Capture the cell that displays the provided text and extract its (X, Y) central coordinate. 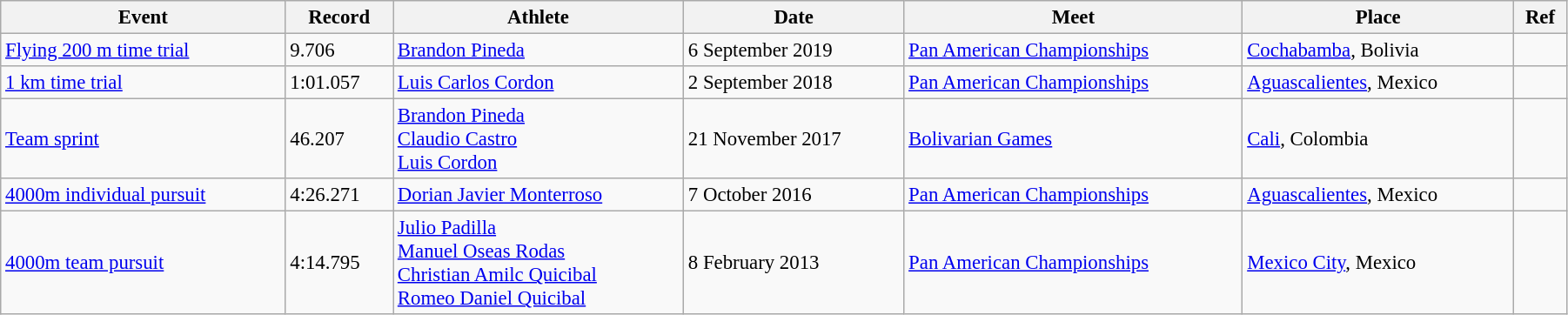
4:14.795 (339, 263)
Dorian Javier Monterroso (539, 195)
Brandon PinedaClaudio CastroLuis Cordon (539, 139)
Flying 200 m time trial (143, 50)
6 September 2019 (794, 50)
Event (143, 17)
1 km time trial (143, 83)
Ref (1540, 17)
Meet (1074, 17)
Cali, Colombia (1378, 139)
Luis Carlos Cordon (539, 83)
7 October 2016 (794, 195)
Mexico City, Mexico (1378, 263)
4000m team pursuit (143, 263)
9.706 (339, 50)
Place (1378, 17)
Julio PadillaManuel Oseas RodasChristian Amilc QuicibalRomeo Daniel Quicibal (539, 263)
21 November 2017 (794, 139)
Athlete (539, 17)
Team sprint (143, 139)
Bolivarian Games (1074, 139)
4:26.271 (339, 195)
4000m individual pursuit (143, 195)
Cochabamba, Bolivia (1378, 50)
46.207 (339, 139)
1:01.057 (339, 83)
Brandon Pineda (539, 50)
Date (794, 17)
2 September 2018 (794, 83)
Record (339, 17)
8 February 2013 (794, 263)
